Capture the cell that displays the provided text and extract its [x, y] central coordinate. 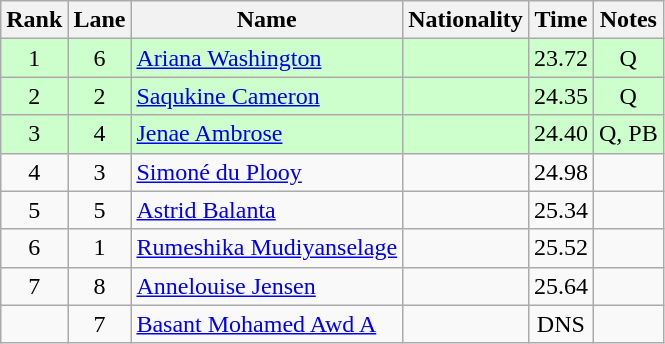
Ariana Washington [267, 58]
8 [100, 286]
Jenae Ambrose [267, 134]
Rumeshika Mudiyanselage [267, 248]
Q, PB [628, 134]
Saqukine Cameron [267, 96]
25.52 [560, 248]
Astrid Balanta [267, 210]
Rank [34, 20]
24.98 [560, 172]
Simoné du Plooy [267, 172]
Time [560, 20]
Name [267, 20]
23.72 [560, 58]
Annelouise Jensen [267, 286]
24.40 [560, 134]
Basant Mohamed Awd A [267, 324]
Lane [100, 20]
Notes [628, 20]
24.35 [560, 96]
DNS [560, 324]
25.34 [560, 210]
25.64 [560, 286]
Nationality [466, 20]
